Extract the [X, Y] coordinate from the center of the cell holding the provided text.  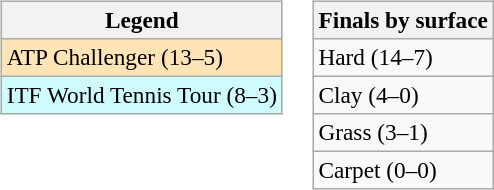
Grass (3–1) [403, 133]
ITF World Tennis Tour (8–3) [142, 95]
Carpet (0–0) [403, 171]
Clay (4–0) [403, 95]
Hard (14–7) [403, 57]
Finals by surface [403, 20]
ATP Challenger (13–5) [142, 57]
Legend [142, 20]
